Search for the cell housing the specified text and yield its (X, Y) center coordinate. 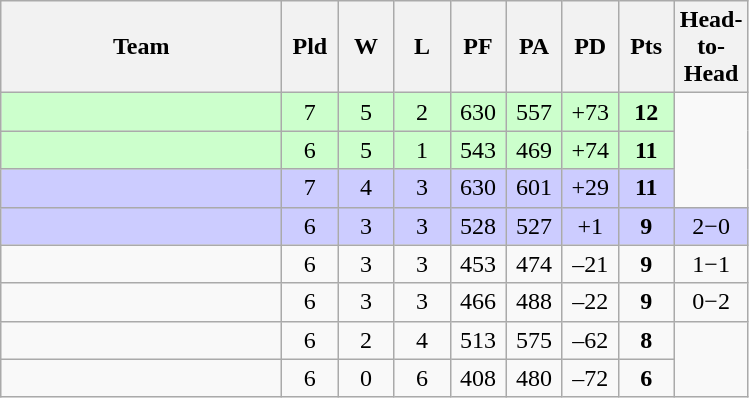
474 (534, 264)
575 (534, 340)
453 (478, 264)
W (366, 47)
+74 (590, 150)
543 (478, 150)
+29 (590, 188)
8 (646, 340)
PD (590, 47)
12 (646, 112)
–22 (590, 302)
557 (534, 112)
Pts (646, 47)
L (422, 47)
1−1 (711, 264)
–21 (590, 264)
2−0 (711, 226)
–62 (590, 340)
PA (534, 47)
469 (534, 150)
Head-to-Head (711, 47)
528 (478, 226)
513 (478, 340)
601 (534, 188)
0−2 (711, 302)
1 (422, 150)
PF (478, 47)
Team (142, 47)
488 (534, 302)
+73 (590, 112)
–72 (590, 378)
0 (366, 378)
480 (534, 378)
408 (478, 378)
+1 (590, 226)
527 (534, 226)
Pld (310, 47)
466 (478, 302)
